Determine the [X, Y] coordinate at the center of the cell enclosing the given text.  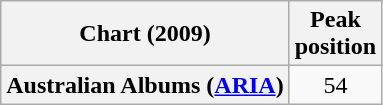
Australian Albums (ARIA) [145, 85]
Chart (2009) [145, 34]
54 [335, 85]
Peakposition [335, 34]
